Return [x, y] of the center of cell containing provided text 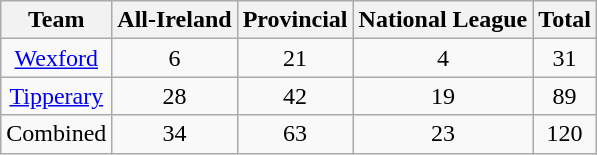
31 [565, 58]
All-Ireland [174, 20]
120 [565, 134]
4 [443, 58]
89 [565, 96]
34 [174, 134]
Provincial [295, 20]
63 [295, 134]
42 [295, 96]
Total [565, 20]
21 [295, 58]
6 [174, 58]
Tipperary [56, 96]
23 [443, 134]
19 [443, 96]
Combined [56, 134]
Team [56, 20]
28 [174, 96]
Wexford [56, 58]
National League [443, 20]
